Extract the (x, y) coordinate from the center of the cell holding the provided text.  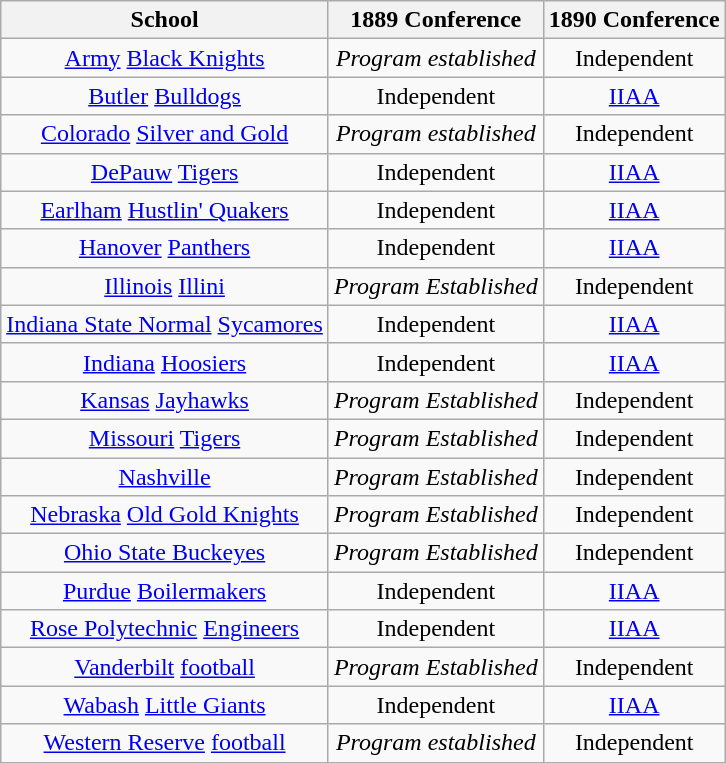
Nashville (165, 477)
Hanover Panthers (165, 248)
Nebraska Old Gold Knights (165, 515)
1889 Conference (436, 20)
Western Reserve football (165, 743)
Kansas Jayhawks (165, 400)
Colorado Silver and Gold (165, 134)
Rose Polytechnic Engineers (165, 629)
Indiana Hoosiers (165, 362)
Army Black Knights (165, 58)
School (165, 20)
1890 Conference (634, 20)
Purdue Boilermakers (165, 591)
Indiana State Normal Sycamores (165, 324)
Vanderbilt football (165, 667)
Earlham Hustlin' Quakers (165, 210)
Illinois Illini (165, 286)
Missouri Tigers (165, 438)
Butler Bulldogs (165, 96)
Ohio State Buckeyes (165, 553)
DePauw Tigers (165, 172)
Wabash Little Giants (165, 705)
